From the cell containing the given text, extract its center point as (x, y) coordinate. 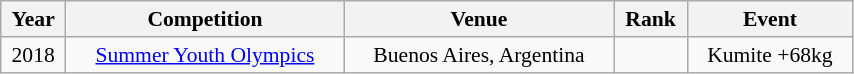
Competition (206, 19)
Summer Youth Olympics (206, 55)
Event (770, 19)
Kumite +68kg (770, 55)
Year (34, 19)
Venue (478, 19)
2018 (34, 55)
Buenos Aires, Argentina (478, 55)
Rank (651, 19)
